Return [X, Y] of the center of cell containing provided text 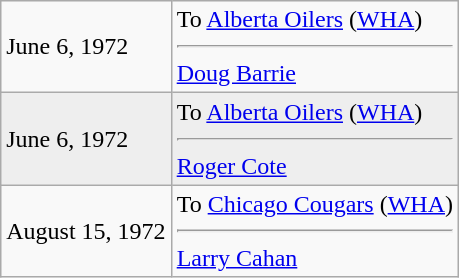
To Alberta Oilers (WHA)Roger Cote [314, 139]
To Alberta Oilers (WHA)Doug Barrie [314, 47]
August 15, 1972 [86, 231]
To Chicago Cougars (WHA)Larry Cahan [314, 231]
